Provide the (X, Y) coordinate of the cell's center where the given text is located.  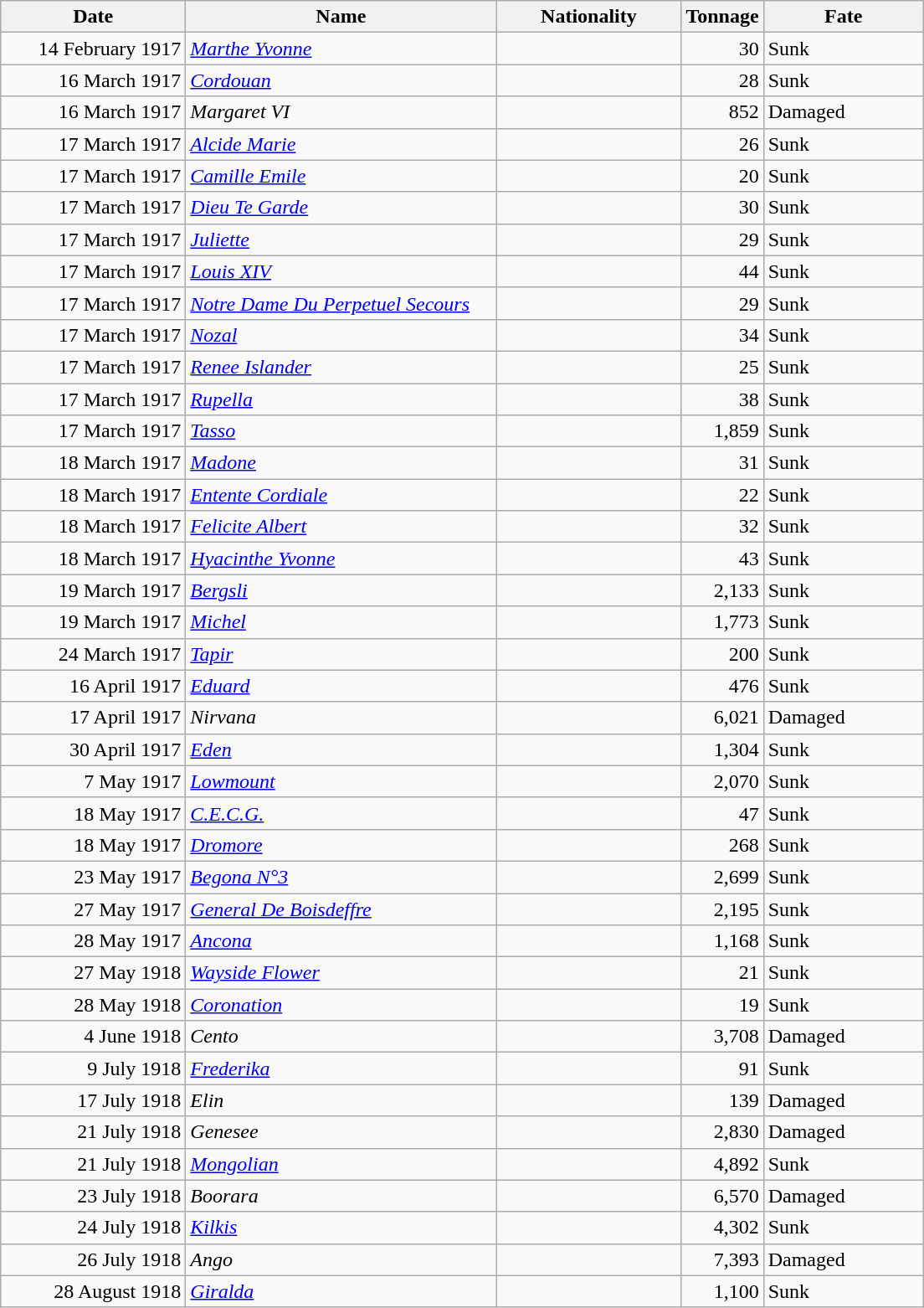
21 (722, 973)
268 (722, 845)
Elin (341, 1100)
Margaret VI (341, 112)
17 July 1918 (94, 1100)
24 March 1917 (94, 654)
139 (722, 1100)
20 (722, 176)
1,304 (722, 749)
1,859 (722, 431)
4,892 (722, 1164)
Louis XIV (341, 271)
Tasso (341, 431)
Cordouan (341, 80)
Notre Dame Du Perpetuel Secours (341, 303)
43 (722, 559)
Genesee (341, 1132)
31 (722, 463)
Tapir (341, 654)
Dromore (341, 845)
23 May 1917 (94, 877)
Kilkis (341, 1228)
4 June 1918 (94, 1037)
Bergsli (341, 590)
4,302 (722, 1228)
Madone (341, 463)
2,133 (722, 590)
Lowmount (341, 781)
Coronation (341, 1005)
Frederika (341, 1069)
Cento (341, 1037)
Michel (341, 622)
Giralda (341, 1291)
7 May 1917 (94, 781)
1,100 (722, 1291)
Mongolian (341, 1164)
7,393 (722, 1259)
2,699 (722, 877)
3,708 (722, 1037)
C.E.C.G. (341, 813)
28 May 1917 (94, 941)
Begona N°3 (341, 877)
Tonnage (722, 17)
27 May 1917 (94, 909)
25 (722, 367)
852 (722, 112)
30 April 1917 (94, 749)
200 (722, 654)
26 (722, 144)
Eden (341, 749)
28 (722, 80)
2,195 (722, 909)
6,570 (722, 1196)
Nirvana (341, 718)
17 April 1917 (94, 718)
Rupella (341, 399)
Hyacinthe Yvonne (341, 559)
23 July 1918 (94, 1196)
28 May 1918 (94, 1005)
Juliette (341, 239)
16 April 1917 (94, 686)
24 July 1918 (94, 1228)
Nationality (589, 17)
Camille Emile (341, 176)
9 July 1918 (94, 1069)
Marthe Yvonne (341, 49)
Wayside Flower (341, 973)
47 (722, 813)
2,830 (722, 1132)
28 August 1918 (94, 1291)
26 July 1918 (94, 1259)
Felicite Albert (341, 527)
44 (722, 271)
6,021 (722, 718)
32 (722, 527)
Boorara (341, 1196)
14 February 1917 (94, 49)
General De Boisdeffre (341, 909)
27 May 1918 (94, 973)
2,070 (722, 781)
1,773 (722, 622)
Fate (844, 17)
1,168 (722, 941)
Entente Cordiale (341, 495)
Eduard (341, 686)
22 (722, 495)
91 (722, 1069)
Ancona (341, 941)
476 (722, 686)
19 (722, 1005)
Alcide Marie (341, 144)
Ango (341, 1259)
Renee Islander (341, 367)
Nozal (341, 335)
Date (94, 17)
Dieu Te Garde (341, 208)
34 (722, 335)
Name (341, 17)
38 (722, 399)
